Scan for the cell matching the given text and deliver its [x, y] coordinate at center. 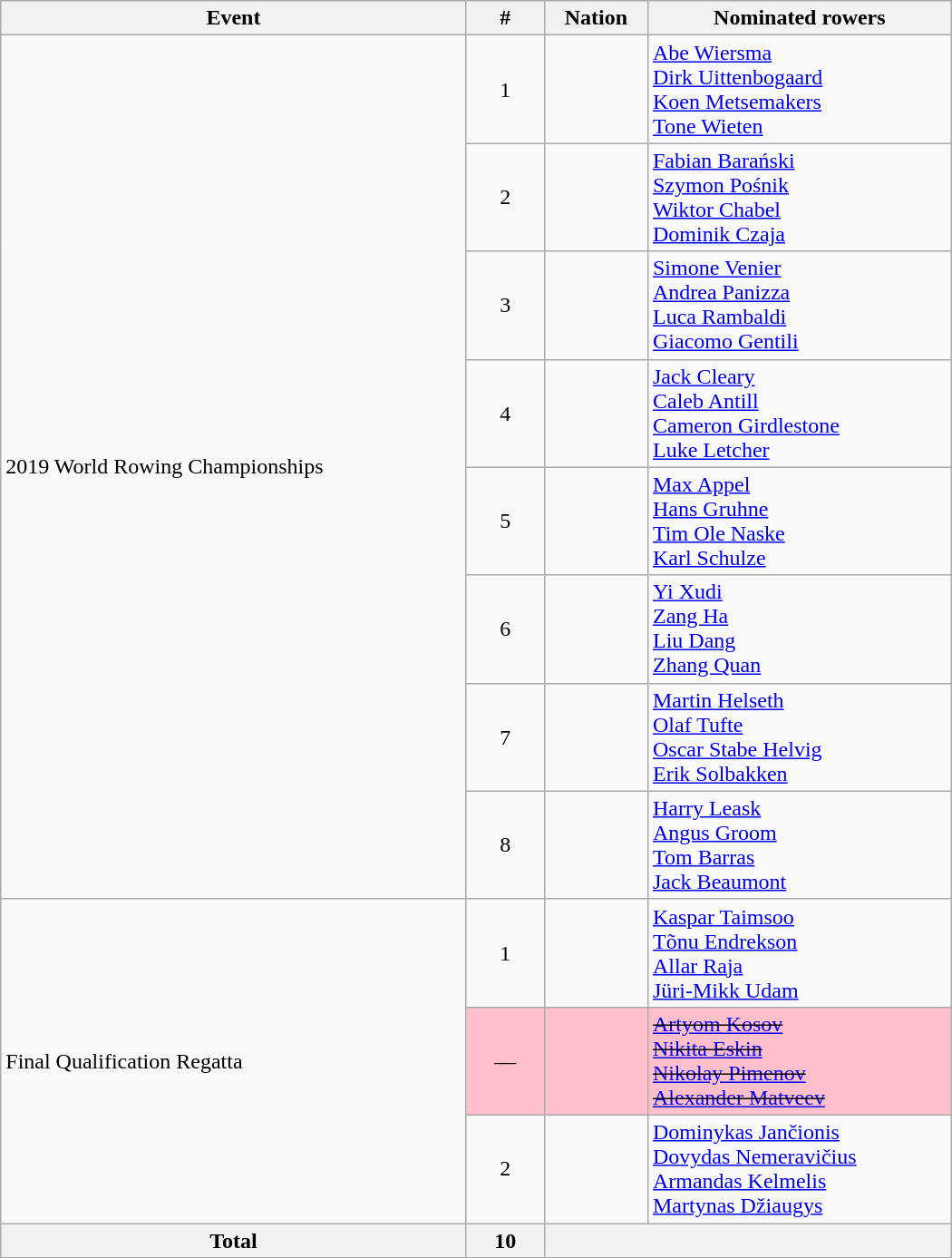
Fabian BarańskiSzymon PośnikWiktor ChabelDominik Czaja [800, 198]
10 [505, 1240]
Final Qualification Regatta [234, 1061]
# [505, 18]
— [505, 1061]
Event [234, 18]
Artyom KosovNikita EskinNikolay PimenovAlexander Matveev [800, 1061]
2019 World Rowing Championships [234, 467]
Nation [596, 18]
Abe WiersmaDirk UittenbogaardKoen MetsemakersTone Wieten [800, 89]
6 [505, 629]
3 [505, 305]
Nominated rowers [800, 18]
Simone VenierAndrea PanizzaLuca RambaldiGiacomo Gentili [800, 305]
Yi XudiZang HaLiu DangZhang Quan [800, 629]
Total [234, 1240]
8 [505, 845]
Max AppelHans GruhneTim Ole NaskeKarl Schulze [800, 521]
5 [505, 521]
Jack ClearyCaleb AntillCameron GirdlestoneLuke Letcher [800, 414]
Dominykas JančionisDovydas NemeravičiusArmandas KelmelisMartynas Džiaugys [800, 1168]
4 [505, 414]
Martin HelsethOlaf TufteOscar Stabe HelvigErik Solbakken [800, 736]
Harry LeaskAngus GroomTom BarrasJack Beaumont [800, 845]
7 [505, 736]
Kaspar TaimsooTõnu EndreksonAllar RajaJüri-Mikk Udam [800, 952]
